From the cell containing the given text, extract its center point as (X, Y) coordinate. 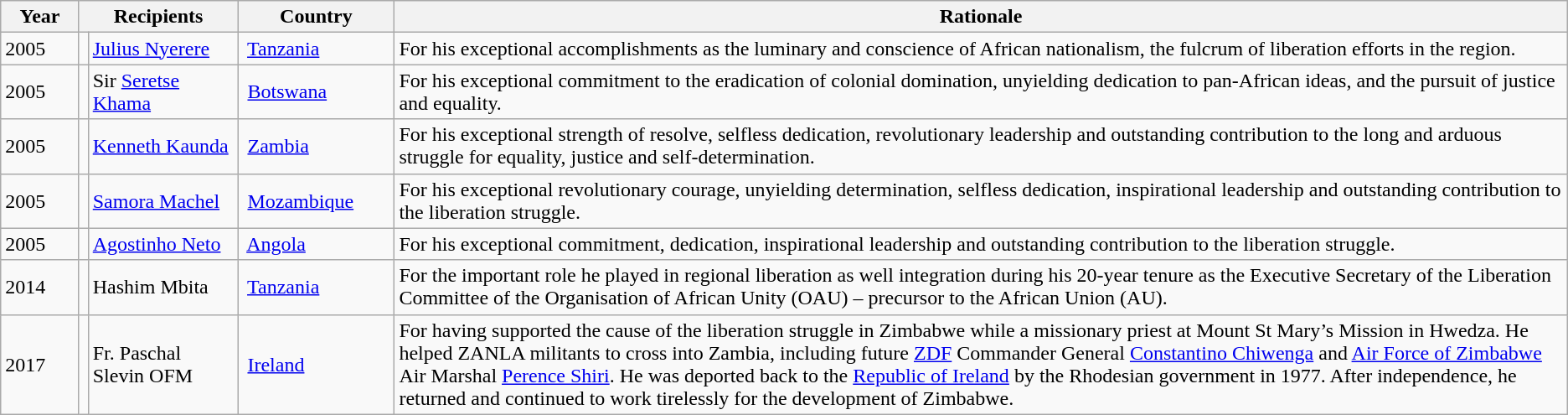
Ireland (317, 364)
2014 (40, 287)
Country (317, 17)
Fr. Paschal Slevin OFM (162, 364)
Samora Machel (162, 201)
Hashim Mbita (162, 287)
Agostinho Neto (162, 244)
For his exceptional accomplishments as the luminary and conscience of African nationalism, the fulcrum of liberation efforts in the region. (981, 49)
Kenneth Kaunda (162, 146)
Angola (317, 244)
Sir Seretse Khama (162, 92)
For his exceptional commitment, dedication, inspirational leadership and outstanding contribution to the liberation struggle. (981, 244)
Julius Nyerere (162, 49)
Rationale (981, 17)
2017 (40, 364)
Year (40, 17)
Zambia (317, 146)
Mozambique (317, 201)
Botswana (317, 92)
Recipients (158, 17)
